Provide the (X, Y) coordinate of the cell's center where the given text is located.  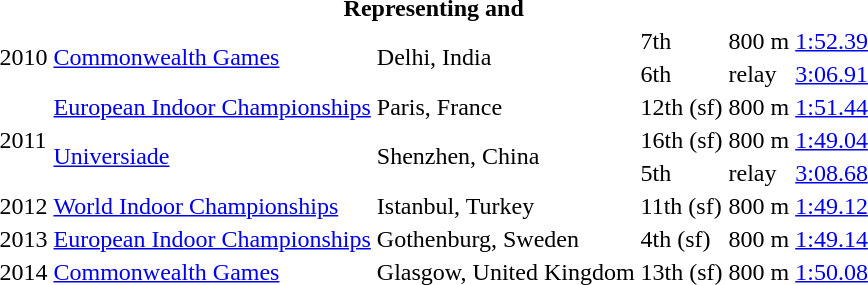
Shenzhen, China (506, 156)
Istanbul, Turkey (506, 206)
World Indoor Championships (212, 206)
Delhi, India (506, 58)
4th (sf) (682, 239)
11th (sf) (682, 206)
16th (sf) (682, 140)
12th (sf) (682, 107)
7th (682, 41)
Paris, France (506, 107)
Universiade (212, 156)
5th (682, 173)
Gothenburg, Sweden (506, 239)
6th (682, 74)
Commonwealth Games (212, 58)
